Extract the (x, y) coordinate from the center of the cell holding the provided text.  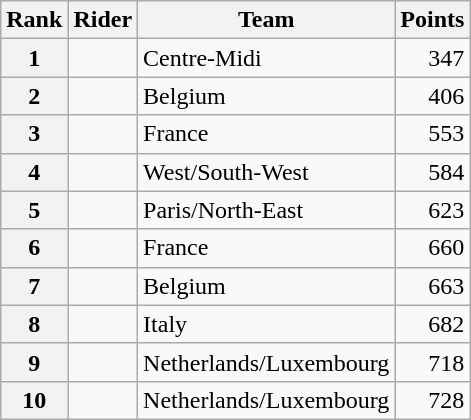
728 (432, 400)
10 (34, 400)
Rank (34, 20)
718 (432, 362)
Points (432, 20)
2 (34, 96)
347 (432, 58)
584 (432, 172)
Italy (266, 324)
4 (34, 172)
623 (432, 210)
682 (432, 324)
660 (432, 248)
5 (34, 210)
West/South-West (266, 172)
663 (432, 286)
6 (34, 248)
7 (34, 286)
9 (34, 362)
Paris/North-East (266, 210)
Centre-Midi (266, 58)
8 (34, 324)
Rider (103, 20)
1 (34, 58)
406 (432, 96)
553 (432, 134)
Team (266, 20)
3 (34, 134)
